Search for the cell housing the specified text and yield its [X, Y] center coordinate. 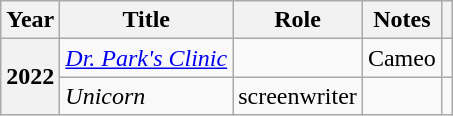
Role [298, 20]
screenwriter [298, 96]
Unicorn [146, 96]
Dr. Park's Clinic [146, 58]
Year [30, 20]
Notes [402, 20]
2022 [30, 77]
Cameo [402, 58]
Title [146, 20]
